Search for the cell housing the specified text and yield its [x, y] center coordinate. 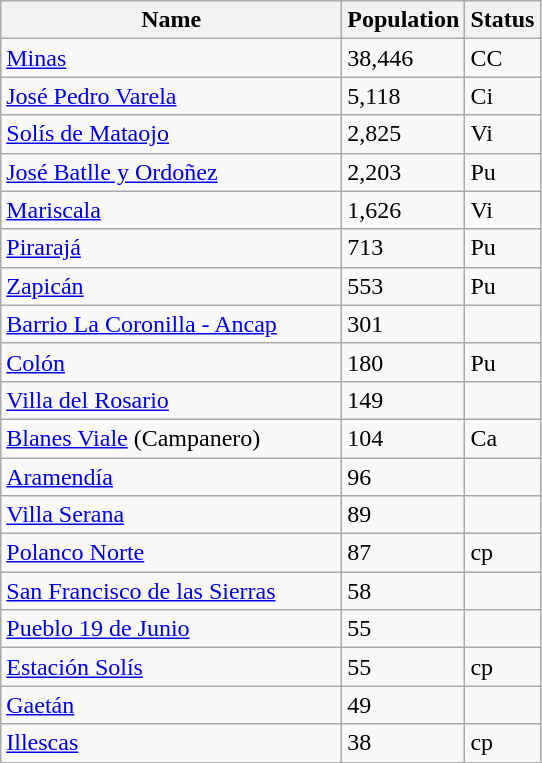
Barrio La Coronilla - Ancap [172, 324]
Population [404, 20]
Pueblo 19 de Junio [172, 629]
Gaetán [172, 705]
301 [404, 324]
87 [404, 553]
José Batlle y Ordoñez [172, 172]
49 [404, 705]
Aramendía [172, 477]
Name [172, 20]
Status [502, 20]
58 [404, 591]
149 [404, 400]
San Francisco de las Sierras [172, 591]
Illescas [172, 743]
Polanco Norte [172, 553]
2,825 [404, 134]
38 [404, 743]
89 [404, 515]
Ci [502, 96]
Estación Solís [172, 667]
José Pedro Varela [172, 96]
38,446 [404, 58]
2,203 [404, 172]
1,626 [404, 210]
Villa Serana [172, 515]
553 [404, 286]
Minas [172, 58]
Blanes Viale (Campanero) [172, 438]
96 [404, 477]
Pirarajá [172, 248]
Villa del Rosario [172, 400]
Solís de Mataojo [172, 134]
CC [502, 58]
Zapicán [172, 286]
Ca [502, 438]
5,118 [404, 96]
180 [404, 362]
104 [404, 438]
Mariscala [172, 210]
Colón [172, 362]
713 [404, 248]
